Detect which cell encompasses the target text, then output its (x, y) center coordinate. 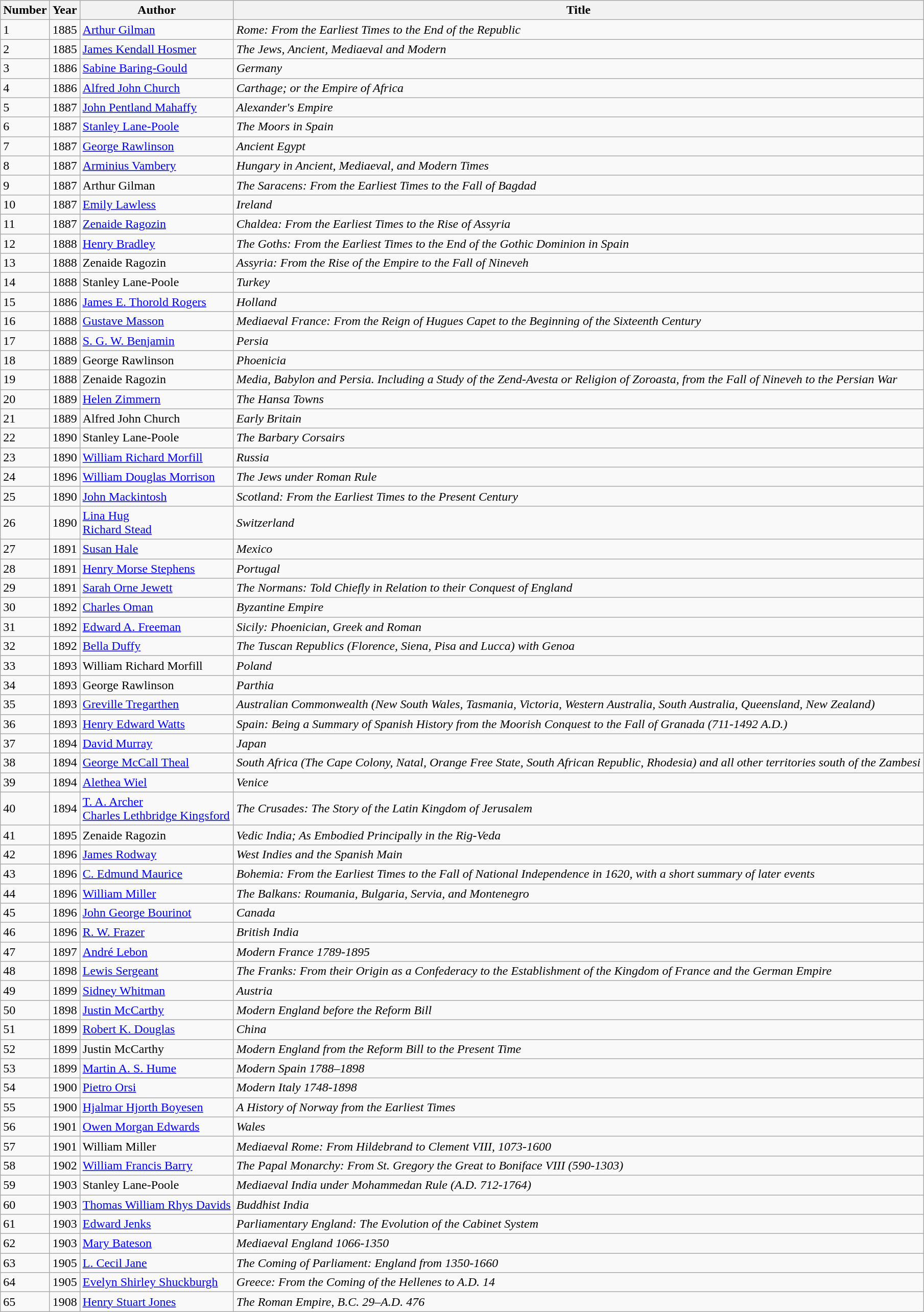
Sicily: Phoenician, Greek and Roman (578, 627)
Portugal (578, 569)
Hungary in Ancient, Mediaeval, and Modern Times (578, 166)
21 (25, 418)
Owen Morgan Edwards (156, 1127)
C. Edmund Maurice (156, 874)
54 (25, 1088)
Alethea Wiel (156, 782)
Persia (578, 341)
Phoenicia (578, 360)
Mediaeval Rome: From Hildebrand to Clement VIII, 1073-1600 (578, 1146)
1 (25, 30)
Wales (578, 1127)
30 (25, 607)
18 (25, 360)
The Crusades: The Story of the Latin Kingdom of Jerusalem (578, 808)
59 (25, 1185)
Henry Stuart Jones (156, 1302)
Hjalmar Hjorth Boyesen (156, 1107)
James Rodway (156, 854)
49 (25, 991)
Alexander's Empire (578, 107)
The Franks: From their Origin as a Confederacy to the Establishment of the Kingdom of France and the German Empire (578, 971)
The Barbary Corsairs (578, 438)
48 (25, 971)
The Moors in Spain (578, 127)
41 (25, 835)
Greville Tregarthen (156, 705)
The Jews, Ancient, Mediaeval and Modern (578, 49)
35 (25, 705)
Assyria: From the Rise of the Empire to the Fall of Nineveh (578, 263)
25 (25, 496)
William Francis Barry (156, 1165)
The Coming of Parliament: England from 1350-1660 (578, 1263)
Holland (578, 302)
52 (25, 1049)
John Pentland Mahaffy (156, 107)
33 (25, 666)
57 (25, 1146)
Gustave Masson (156, 321)
4 (25, 88)
Austria (578, 991)
Venice (578, 782)
1902 (64, 1165)
Martin A. S. Hume (156, 1068)
Emily Lawless (156, 204)
Pietro Orsi (156, 1088)
14 (25, 283)
26 (25, 522)
55 (25, 1107)
19 (25, 380)
2 (25, 49)
Susan Hale (156, 549)
Early Britain (578, 418)
Thomas William Rhys Davids (156, 1204)
South Africa (The Cape Colony, Natal, Orange Free State, South African Republic, Rhodesia) and all other territories south of the Zambesi (578, 763)
20 (25, 399)
Lina HugRichard Stead (156, 522)
The Hansa Towns (578, 399)
James E. Thorold Rogers (156, 302)
27 (25, 549)
1897 (64, 952)
British India (578, 932)
40 (25, 808)
Sarah Orne Jewett (156, 588)
Helen Zimmern (156, 399)
Carthage; or the Empire of Africa (578, 88)
Mediaeval England 1066-1350 (578, 1244)
Mexico (578, 549)
The Goths: From the Earliest Times to the End of the Gothic Dominion in Spain (578, 244)
Mediaeval India under Mohammedan Rule (A.D. 712-1764) (578, 1185)
Sabine Baring-Gould (156, 68)
Author (156, 10)
Sidney Whitman (156, 991)
John Mackintosh (156, 496)
Russia (578, 457)
The Jews under Roman Rule (578, 477)
Henry Bradley (156, 244)
Australian Commonwealth (New South Wales, Tasmania, Victoria, Western Australia, South Australia, Queensland, New Zealand) (578, 705)
15 (25, 302)
Charles Oman (156, 607)
Edward Jenks (156, 1224)
32 (25, 646)
17 (25, 341)
61 (25, 1224)
38 (25, 763)
Lewis Sergeant (156, 971)
65 (25, 1302)
42 (25, 854)
Ancient Egypt (578, 146)
The Papal Monarchy: From St. Gregory the Great to Boniface VIII (590-1303) (578, 1165)
Media, Babylon and Persia. Including a Study of the Zend-Avesta or Religion of Zoroasta, from the Fall of Nineveh to the Persian War (578, 380)
24 (25, 477)
22 (25, 438)
Parliamentary England: The Evolution of the Cabinet System (578, 1224)
The Roman Empire, B.C. 29–A.D. 476 (578, 1302)
William Douglas Morrison (156, 477)
58 (25, 1165)
Rome: From the Earliest Times to the End of the Republic (578, 30)
Parthia (578, 685)
43 (25, 874)
Poland (578, 666)
44 (25, 894)
12 (25, 244)
1895 (64, 835)
David Murray (156, 743)
1908 (64, 1302)
The Balkans: Roumania, Bulgaria, Servia, and Montenegro (578, 894)
63 (25, 1263)
56 (25, 1127)
13 (25, 263)
53 (25, 1068)
Bella Duffy (156, 646)
Number (25, 10)
8 (25, 166)
Evelyn Shirley Shuckburgh (156, 1282)
T. A. ArcherCharles Lethbridge Kingsford (156, 808)
37 (25, 743)
9 (25, 185)
Germany (578, 68)
Scotland: From the Earliest Times to the Present Century (578, 496)
Switzerland (578, 522)
The Saracens: From the Earliest Times to the Fall of Bagdad (578, 185)
Ireland (578, 204)
50 (25, 1010)
Modern England before the Reform Bill (578, 1010)
L. Cecil Jane (156, 1263)
62 (25, 1244)
29 (25, 588)
16 (25, 321)
34 (25, 685)
Canada (578, 913)
Title (578, 10)
Byzantine Empire (578, 607)
Year (64, 10)
28 (25, 569)
China (578, 1029)
John George Bourinot (156, 913)
The Normans: Told Chiefly in Relation to their Conquest of England (578, 588)
31 (25, 627)
39 (25, 782)
Chaldea: From the Earliest Times to the Rise of Assyria (578, 224)
Modern England from the Reform Bill to the Present Time (578, 1049)
3 (25, 68)
George McCall Theal (156, 763)
West Indies and the Spanish Main (578, 854)
James Kendall Hosmer (156, 49)
Modern Spain 1788–1898 (578, 1068)
S. G. W. Benjamin (156, 341)
Robert K. Douglas (156, 1029)
64 (25, 1282)
Modern Italy 1748-1898 (578, 1088)
André Lebon (156, 952)
Greece: From the Coming of the Hellenes to A.D. 14 (578, 1282)
60 (25, 1204)
Mary Bateson (156, 1244)
Buddhist India (578, 1204)
Japan (578, 743)
45 (25, 913)
7 (25, 146)
Henry Edward Watts (156, 724)
Edward A. Freeman (156, 627)
Arminius Vambery (156, 166)
Vedic India; As Embodied Principally in the Rig-Veda (578, 835)
R. W. Frazer (156, 932)
Henry Morse Stephens (156, 569)
6 (25, 127)
51 (25, 1029)
A History of Norway from the Earliest Times (578, 1107)
47 (25, 952)
Mediaeval France: From the Reign of Hugues Capet to the Beginning of the Sixteenth Century (578, 321)
Spain: Being a Summary of Spanish History from the Moorish Conquest to the Fall of Granada (711-1492 A.D.) (578, 724)
5 (25, 107)
Modern France 1789-1895 (578, 952)
The Tuscan Republics (Florence, Siena, Pisa and Lucca) with Genoa (578, 646)
23 (25, 457)
10 (25, 204)
11 (25, 224)
Bohemia: From the Earliest Times to the Fall of National Independence in 1620, with a short summary of later events (578, 874)
36 (25, 724)
46 (25, 932)
Turkey (578, 283)
